Provide the (X, Y) coordinate of the cell's center where the given text is located.  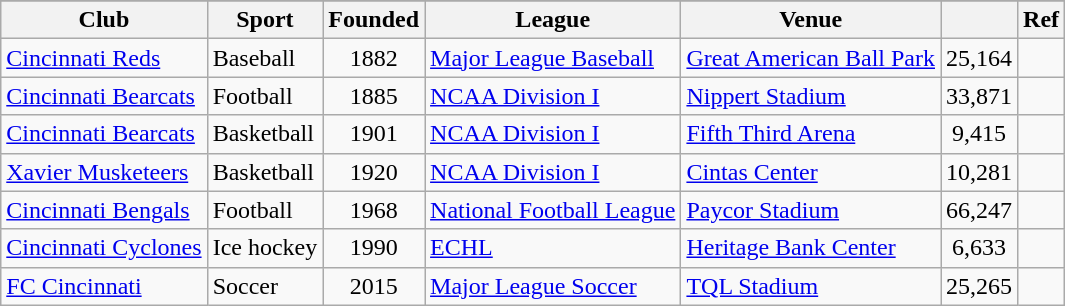
Ref (1042, 20)
Paycor Stadium (811, 210)
Cintas Center (811, 172)
Major League Soccer (553, 286)
6,633 (980, 248)
2015 (374, 286)
25,164 (980, 58)
Founded (374, 20)
Venue (811, 20)
National Football League (553, 210)
10,281 (980, 172)
FC Cincinnati (104, 286)
Baseball (265, 58)
Nippert Stadium (811, 96)
66,247 (980, 210)
Ice hockey (265, 248)
Cincinnati Reds (104, 58)
1885 (374, 96)
9,415 (980, 134)
Great American Ball Park (811, 58)
Cincinnati Cyclones (104, 248)
Fifth Third Arena (811, 134)
Heritage Bank Center (811, 248)
Cincinnati Bengals (104, 210)
Club (104, 20)
1901 (374, 134)
1990 (374, 248)
1968 (374, 210)
Soccer (265, 286)
ECHL (553, 248)
1920 (374, 172)
League (553, 20)
Xavier Musketeers (104, 172)
Sport (265, 20)
TQL Stadium (811, 286)
1882 (374, 58)
25,265 (980, 286)
Major League Baseball (553, 58)
33,871 (980, 96)
